Search for the cell housing the specified text and yield its [X, Y] center coordinate. 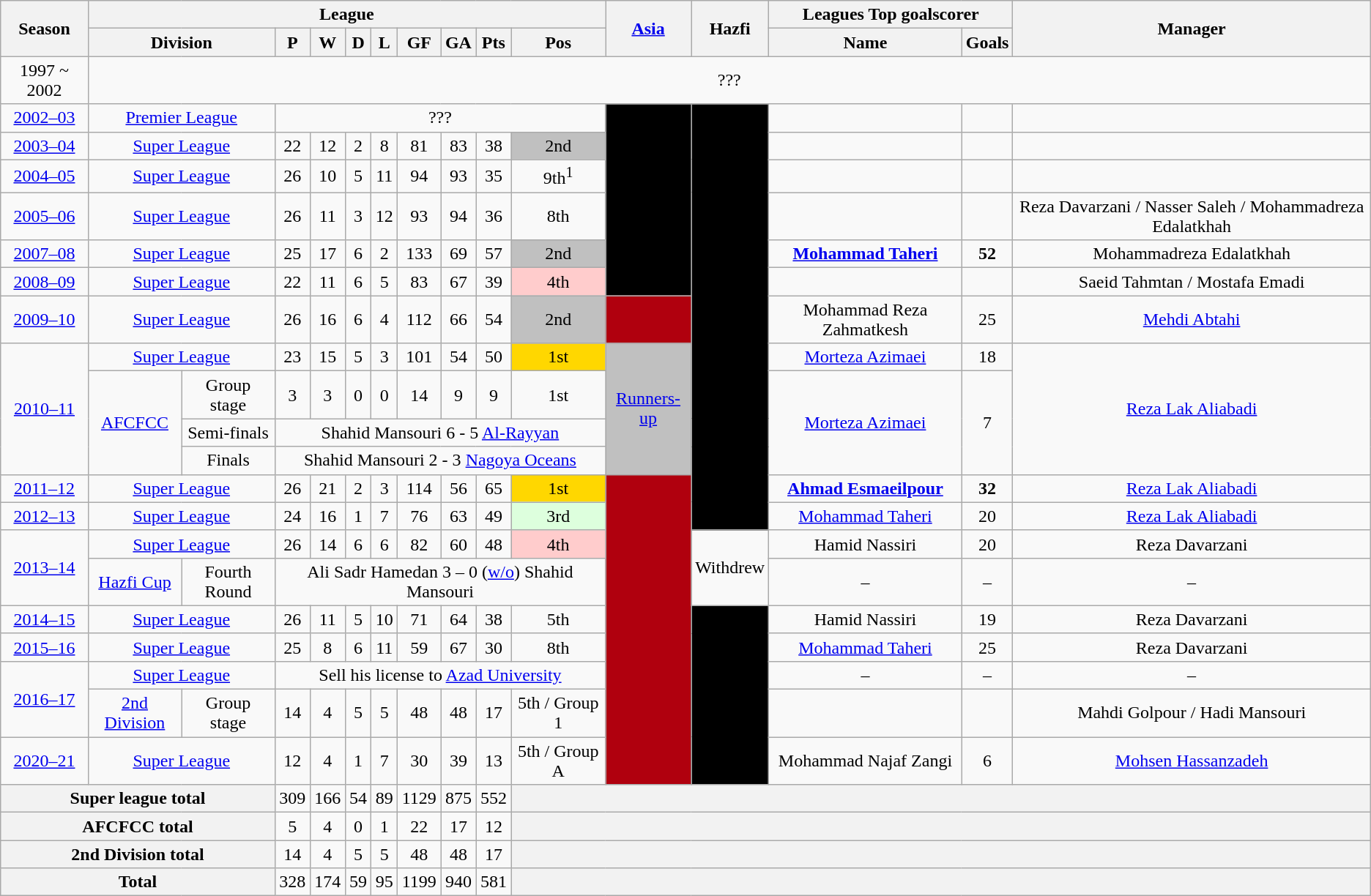
L [384, 42]
76 [419, 516]
309 [292, 799]
19 [987, 619]
2002–03 [44, 118]
23 [292, 357]
64 [458, 619]
71 [419, 619]
1199 [419, 882]
Name [866, 42]
89 [384, 799]
Total [138, 882]
2003–04 [44, 146]
21 [327, 488]
36 [494, 217]
Shahid Mansouri 2 - 3 Nagoya Oceans [439, 460]
2004–05 [44, 176]
Ali Sadr Hamedan 3 – 0 (w/o) Shahid Mansouri [439, 581]
2015–16 [44, 647]
18 [987, 357]
66 [458, 319]
112 [419, 319]
133 [419, 254]
65 [494, 488]
5th / Group 1 [558, 713]
Hazfi Cup [135, 581]
D [358, 42]
32 [987, 488]
56 [458, 488]
P [292, 42]
2nd Division [135, 713]
101 [419, 357]
Leagues Top goalscorer [891, 15]
5th / Group A [558, 761]
Manager [1192, 29]
49 [494, 516]
W [327, 42]
63 [458, 516]
166 [327, 799]
5th [558, 619]
Asia [649, 29]
9th1 [558, 176]
2009–10 [44, 319]
581 [494, 882]
82 [419, 544]
Mohammadreza Edalatkhah [1192, 254]
2013–14 [44, 568]
60 [458, 544]
875 [458, 799]
Pos [558, 42]
174 [327, 882]
69 [458, 254]
940 [458, 882]
Saeid Tahmtan / Mostafa Emadi [1192, 282]
552 [494, 799]
81 [419, 146]
Mahdi Golpour / Hadi Mansouri [1192, 713]
Mehdi Abtahi [1192, 319]
AFCFCC [135, 423]
2012–13 [44, 516]
2011–12 [44, 488]
1129 [419, 799]
Finals [228, 460]
GF [419, 42]
2010–11 [44, 408]
League [346, 15]
328 [292, 882]
24 [292, 516]
50 [494, 357]
2016–17 [44, 698]
52 [987, 254]
57 [494, 254]
2nd Division total [138, 854]
Fourth Round [228, 581]
Mohammad Reza Zahmatkesh [866, 319]
15 [327, 357]
Season [44, 29]
2005–06 [44, 217]
Goals [987, 42]
1997 ~ 2002 [44, 81]
114 [419, 488]
Hazfi [730, 29]
Reza Davarzani / Nasser Saleh / Mohammadreza Edalatkhah [1192, 217]
Withdrew [730, 568]
2014–15 [44, 619]
Runners-up [649, 408]
GA [458, 42]
Division [182, 42]
Mohammad Najaf Zangi [866, 761]
3rd [558, 516]
Ahmad Esmaeilpour [866, 488]
2008–09 [44, 282]
AFCFCC total [138, 826]
13 [494, 761]
Super league total [138, 799]
Premier League [182, 118]
Shahid Mansouri 6 - 5 Al-Rayyan [439, 433]
Pts [494, 42]
Sell his license to Azad University [439, 675]
2007–08 [44, 254]
35 [494, 176]
Semi-finals [228, 433]
95 [384, 882]
Mohsen Hassanzadeh [1192, 761]
2020–21 [44, 761]
